For the text-containing cell, return its midpoint in (x, y) coordinate format. 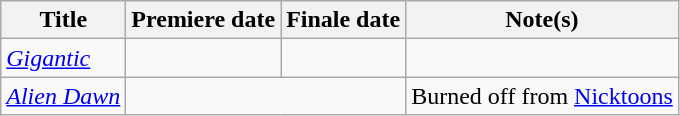
Note(s) (542, 20)
Premiere date (204, 20)
Burned off from Nicktoons (542, 96)
Gigantic (64, 58)
Finale date (344, 20)
Title (64, 20)
Alien Dawn (64, 96)
